Locate the cell with the specified text and output its (x, y) center coordinate. 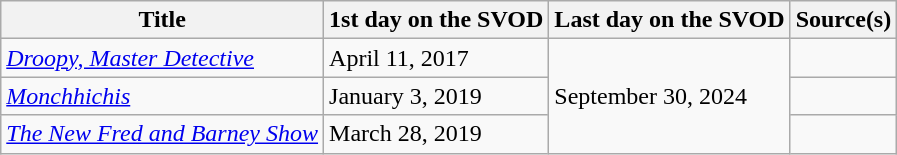
Monchhichis (162, 96)
September 30, 2024 (670, 96)
March 28, 2019 (436, 134)
January 3, 2019 (436, 96)
1st day on the SVOD (436, 20)
The New Fred and Barney Show (162, 134)
Source(s) (844, 20)
Droopy, Master Detective (162, 58)
Title (162, 20)
April 11, 2017 (436, 58)
Last day on the SVOD (670, 20)
